Determine the (x, y) coordinate at the center of the cell enclosing the given text.  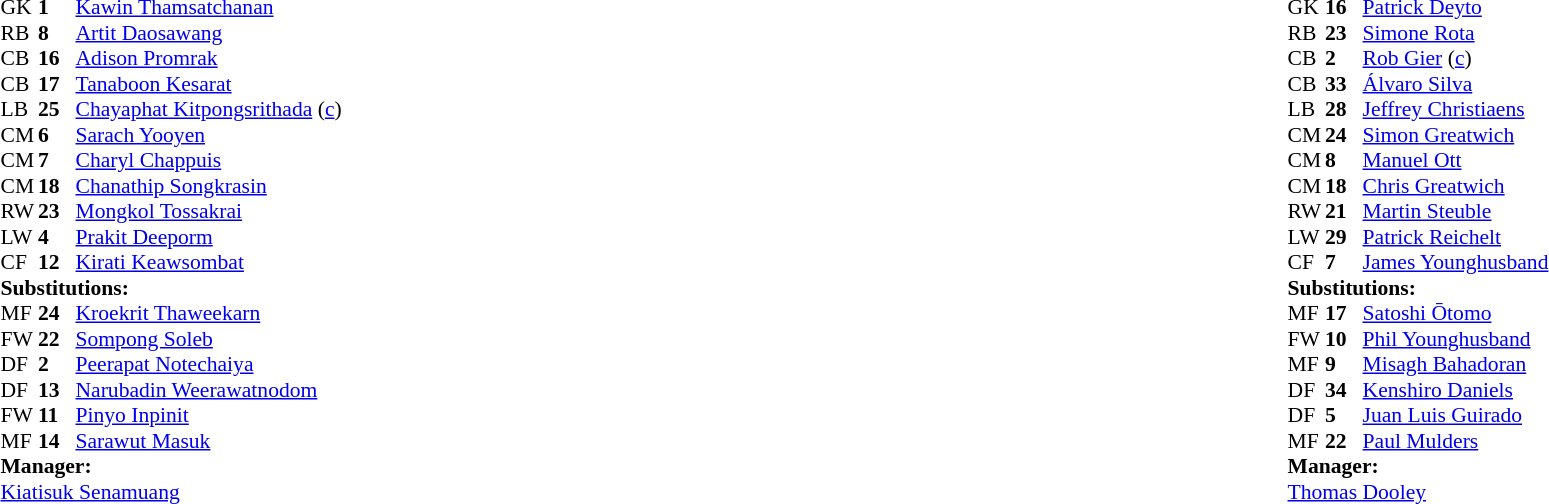
Pinyo Inpinit (209, 415)
Martin Steuble (1456, 211)
21 (1344, 211)
10 (1344, 339)
25 (57, 109)
Sarawut Masuk (209, 441)
Artit Daosawang (209, 33)
Patrick Reichelt (1456, 237)
Adison Promrak (209, 59)
Chayaphat Kitpongsrithada (c) (209, 109)
James Younghusband (1456, 263)
Rob Gier (c) (1456, 59)
Chanathip Songkrasin (209, 186)
Jeffrey Christiaens (1456, 109)
Kirati Keawsombat (209, 263)
Charyl Chappuis (209, 161)
33 (1344, 84)
Kenshiro Daniels (1456, 390)
Paul Mulders (1456, 441)
Chris Greatwich (1456, 186)
Misagh Bahadoran (1456, 365)
Simon Greatwich (1456, 135)
Kroekrit Thaweekarn (209, 313)
Álvaro Silva (1456, 84)
Tanaboon Kesarat (209, 84)
Manuel Ott (1456, 161)
Peerapat Notechaiya (209, 365)
13 (57, 390)
9 (1344, 365)
Narubadin Weerawatnodom (209, 390)
28 (1344, 109)
5 (1344, 415)
6 (57, 135)
16 (57, 59)
Satoshi Ōtomo (1456, 313)
4 (57, 237)
Sarach Yooyen (209, 135)
34 (1344, 390)
14 (57, 441)
Simone Rota (1456, 33)
Phil Younghusband (1456, 339)
Sompong Soleb (209, 339)
12 (57, 263)
11 (57, 415)
Prakit Deeporm (209, 237)
29 (1344, 237)
Juan Luis Guirado (1456, 415)
Mongkol Tossakrai (209, 211)
